Search for the cell housing the specified text and yield its [x, y] center coordinate. 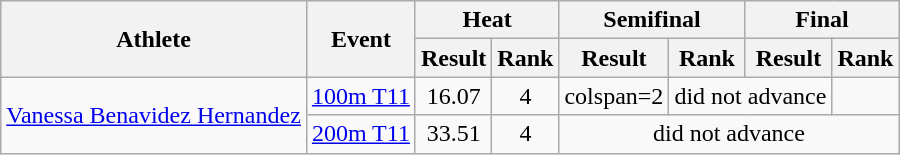
16.07 [453, 96]
Event [360, 39]
Athlete [154, 39]
colspan=2 [614, 96]
Heat [487, 20]
100m T11 [360, 96]
Final [822, 20]
33.51 [453, 134]
Semifinal [652, 20]
200m T11 [360, 134]
Vanessa Benavidez Hernandez [154, 115]
